From the cell containing the given text, extract its center point as (x, y) coordinate. 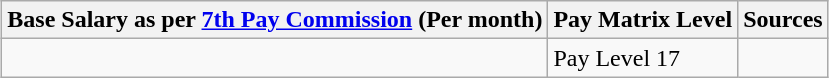
Base Salary as per 7th Pay Commission (Per month) (275, 20)
Pay Level 17 (643, 58)
Sources (784, 20)
Pay Matrix Level (643, 20)
